Search for the cell housing the specified text and yield its [x, y] center coordinate. 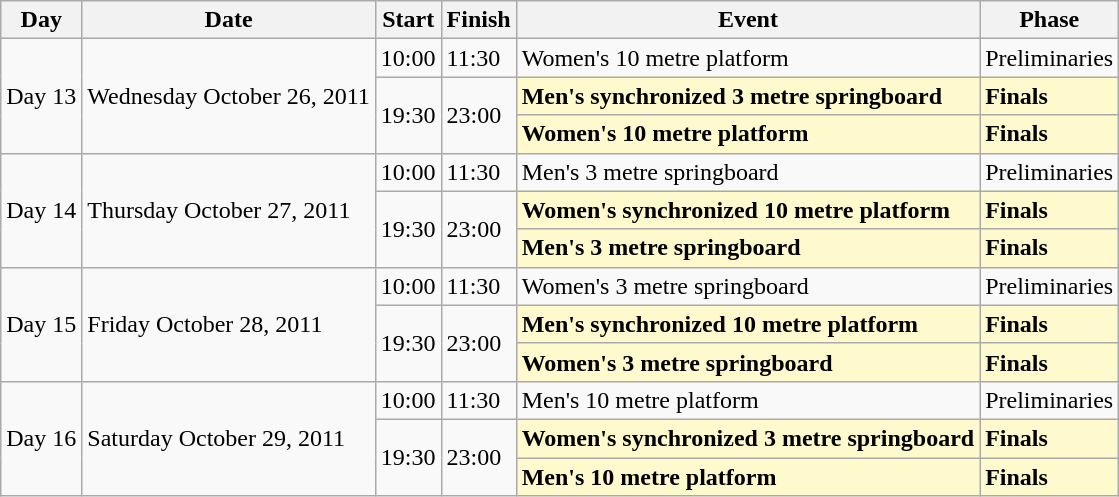
Wednesday October 26, 2011 [229, 96]
Date [229, 20]
Phase [1050, 20]
Women's synchronized 10 metre platform [748, 210]
Start [408, 20]
Day 13 [42, 96]
Friday October 28, 2011 [229, 324]
Finish [478, 20]
Event [748, 20]
Men's synchronized 10 metre platform [748, 324]
Day 14 [42, 210]
Thursday October 27, 2011 [229, 210]
Men's synchronized 3 metre springboard [748, 96]
Day 15 [42, 324]
Saturday October 29, 2011 [229, 438]
Day 16 [42, 438]
Day [42, 20]
Women's synchronized 3 metre springboard [748, 438]
